Search for the cell housing the specified text and yield its (x, y) center coordinate. 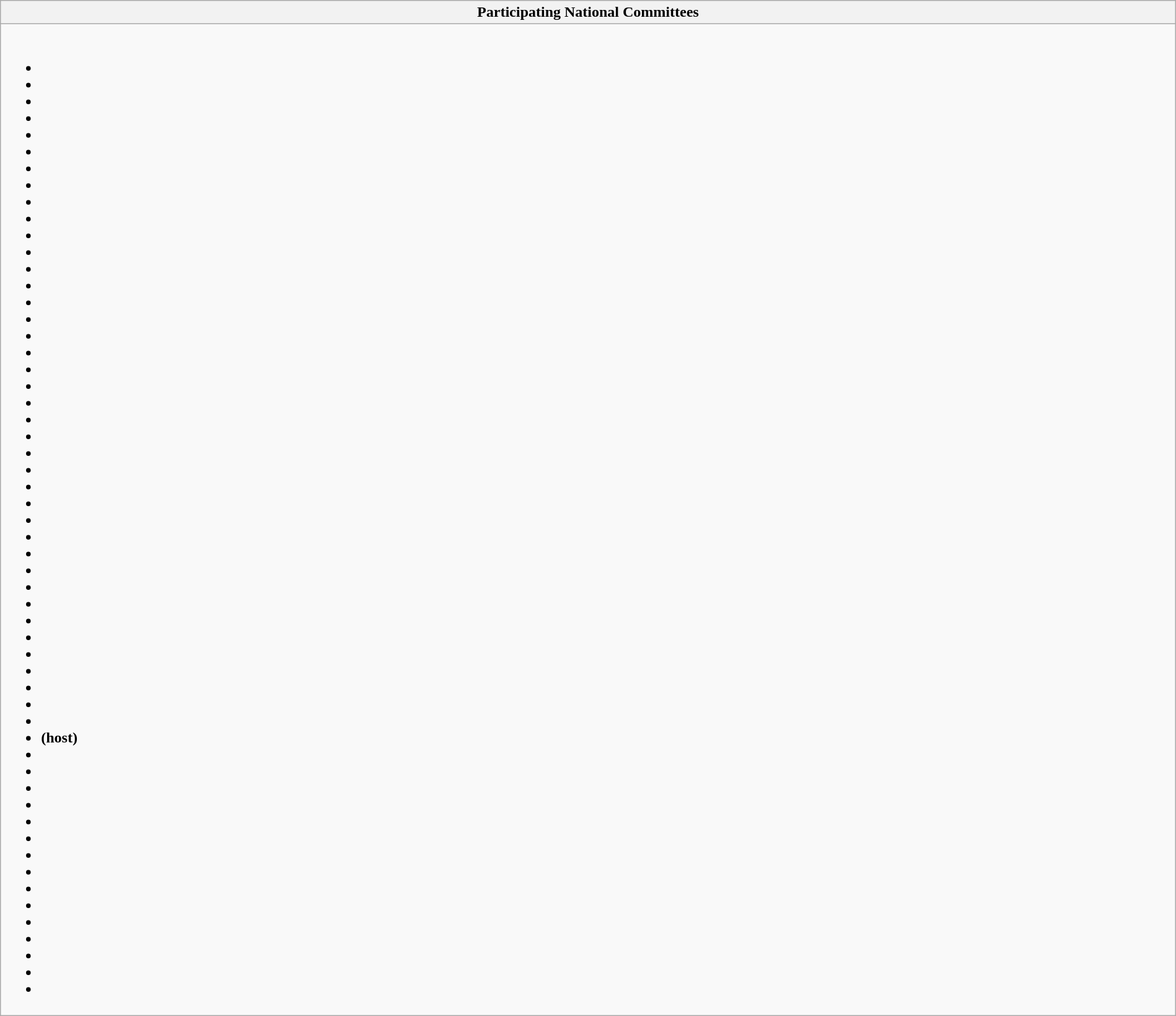
Participating National Committees (588, 12)
(host) (588, 520)
